For the text-containing cell, return its midpoint in (X, Y) coordinate format. 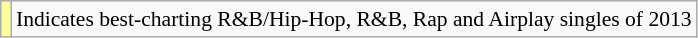
Indicates best-charting R&B/Hip-Hop, R&B, Rap and Airplay singles of 2013 (354, 19)
